Determine the (x, y) coordinate at the center of the cell enclosing the given text.  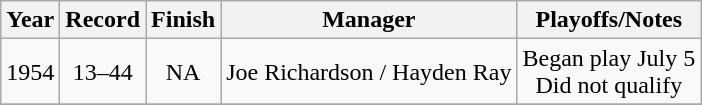
13–44 (103, 72)
1954 (30, 72)
Year (30, 20)
Finish (184, 20)
NA (184, 72)
Joe Richardson / Hayden Ray (369, 72)
Began play July 5Did not qualify (609, 72)
Playoffs/Notes (609, 20)
Manager (369, 20)
Record (103, 20)
